Pinpoint the cell where the given text exists, returning its [x, y] midpoint coordinate. 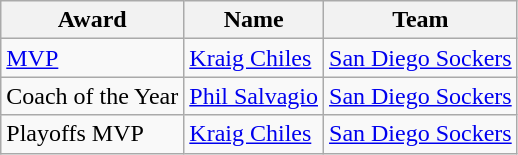
Playoffs MVP [92, 134]
Coach of the Year [92, 96]
Team [421, 20]
MVP [92, 58]
Phil Salvagio [254, 96]
Award [92, 20]
Name [254, 20]
